Pinpoint the cell where the given text exists, returning its (X, Y) midpoint coordinate. 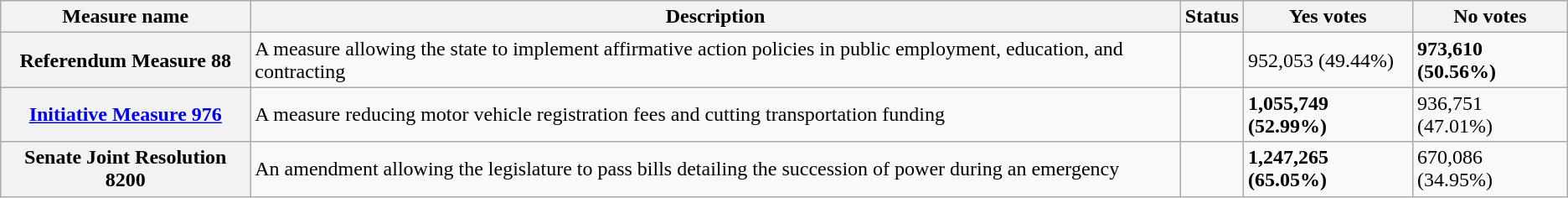
973,610 (50.56%) (1489, 60)
Yes votes (1328, 17)
1,055,749 (52.99%) (1328, 114)
952,053 (49.44%) (1328, 60)
An amendment allowing the legislature to pass bills detailing the succession of power during an emergency (715, 169)
A measure allowing the state to implement affirmative action policies in public employment, education, and contracting (715, 60)
Referendum Measure 88 (126, 60)
Status (1211, 17)
Description (715, 17)
Measure name (126, 17)
No votes (1489, 17)
1,247,265 (65.05%) (1328, 169)
Initiative Measure 976 (126, 114)
936,751 (47.01%) (1489, 114)
670,086 (34.95%) (1489, 169)
Senate Joint Resolution 8200 (126, 169)
A measure reducing motor vehicle registration fees and cutting transportation funding (715, 114)
